Pinpoint the cell where the given text exists, returning its (X, Y) midpoint coordinate. 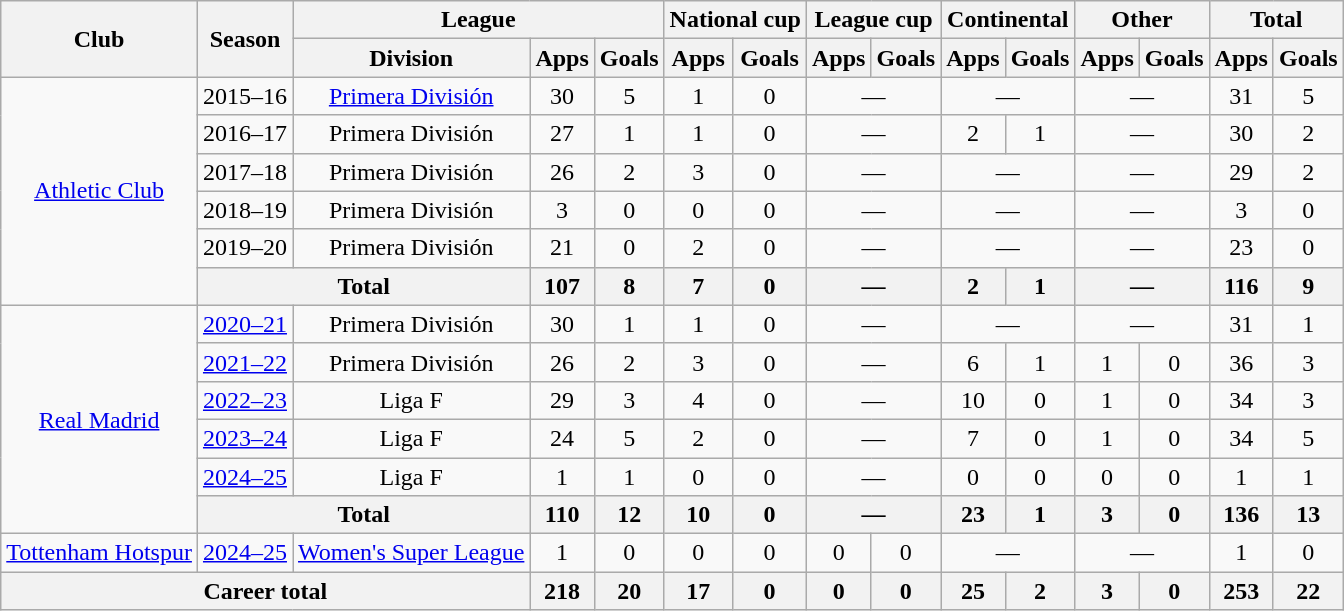
36 (1241, 362)
Season (244, 39)
Tottenham Hotspur (100, 553)
22 (1308, 591)
Career total (266, 591)
National cup (735, 20)
2015–16 (244, 96)
Women's Super League (410, 553)
13 (1308, 515)
6 (973, 362)
2020–21 (244, 324)
24 (562, 438)
2019–20 (244, 248)
136 (1241, 515)
Division (410, 58)
8 (629, 286)
12 (629, 515)
League (478, 20)
2017–18 (244, 172)
2018–19 (244, 210)
116 (1241, 286)
2023–24 (244, 438)
2022–23 (244, 400)
25 (973, 591)
9 (1308, 286)
Other (1142, 20)
110 (562, 515)
27 (562, 134)
20 (629, 591)
2016–17 (244, 134)
4 (698, 400)
21 (562, 248)
Athletic Club (100, 191)
17 (698, 591)
Continental (1008, 20)
2021–22 (244, 362)
Club (100, 39)
107 (562, 286)
Real Madrid (100, 419)
253 (1241, 591)
218 (562, 591)
League cup (874, 20)
